Locate the cell with the specified text and output its (X, Y) center coordinate. 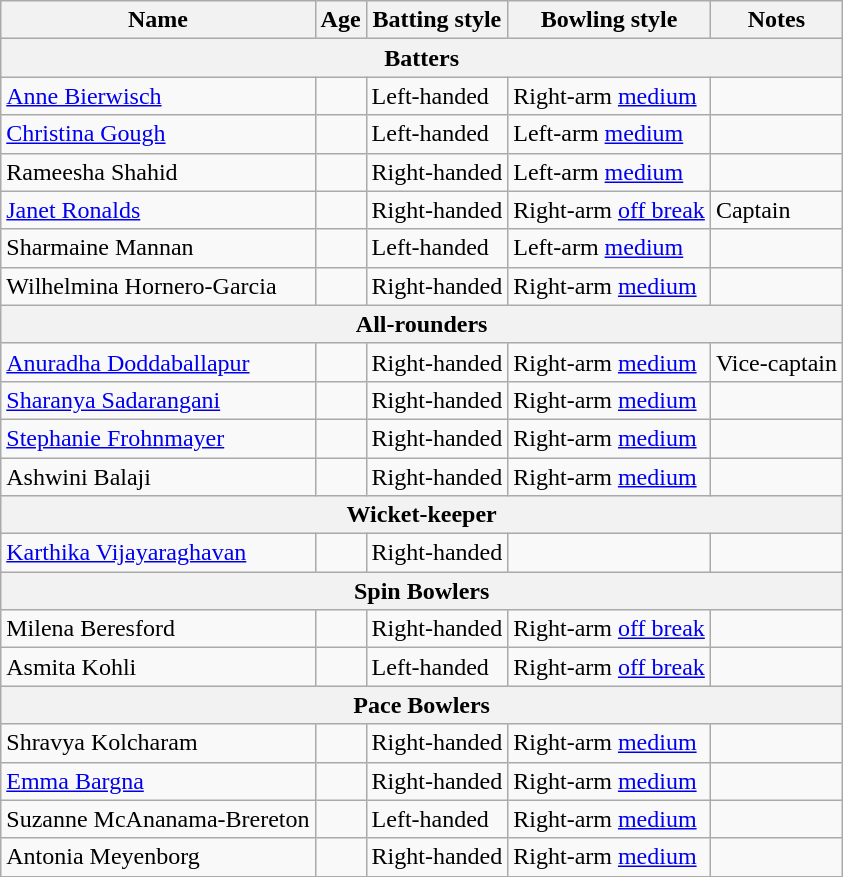
Age (340, 20)
Anne Bierwisch (158, 96)
Vice-captain (776, 362)
Christina Gough (158, 134)
Spin Bowlers (422, 591)
Shravya Kolcharam (158, 743)
All-rounders (422, 324)
Ashwini Balaji (158, 477)
Suzanne McAnanama-Brereton (158, 819)
Rameesha Shahid (158, 172)
Sharanya Sadarangani (158, 400)
Name (158, 20)
Wilhelmina Hornero-Garcia (158, 286)
Wicket-keeper (422, 515)
Notes (776, 20)
Janet Ronalds (158, 210)
Anuradha Doddaballapur (158, 362)
Bowling style (610, 20)
Milena Beresford (158, 629)
Captain (776, 210)
Karthika Vijayaraghavan (158, 553)
Pace Bowlers (422, 705)
Antonia Meyenborg (158, 857)
Asmita Kohli (158, 667)
Emma Bargna (158, 781)
Batters (422, 58)
Batting style (437, 20)
Stephanie Frohnmayer (158, 438)
Sharmaine Mannan (158, 248)
